Pinpoint the cell where the given text exists, returning its [X, Y] midpoint coordinate. 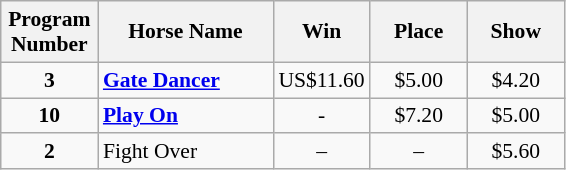
US$11.60 [322, 80]
$4.20 [516, 80]
2 [50, 152]
Win [322, 32]
Program Number [50, 32]
10 [50, 116]
- [322, 116]
3 [50, 80]
Place [418, 32]
$7.20 [418, 116]
Gate Dancer [186, 80]
$5.60 [516, 152]
Fight Over [186, 152]
Horse Name [186, 32]
Show [516, 32]
Play On [186, 116]
